Identify which cell holds the provided text, then report its [x, y] central coordinate. 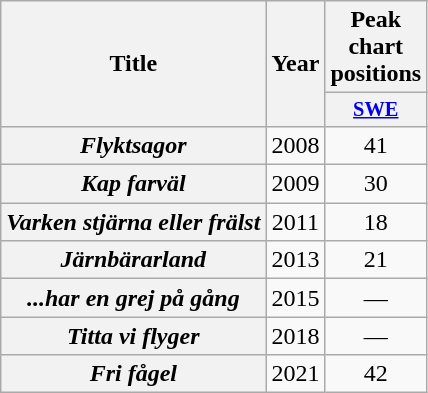
Järnbärarland [134, 260]
Titta vi flyger [134, 336]
42 [376, 374]
Peak chart positions [376, 47]
30 [376, 184]
2008 [296, 145]
SWE [376, 110]
Year [296, 64]
Varken stjärna eller frälst [134, 222]
Kap farväl [134, 184]
...har en grej på gång [134, 298]
2015 [296, 298]
2011 [296, 222]
2013 [296, 260]
18 [376, 222]
2018 [296, 336]
2009 [296, 184]
2021 [296, 374]
Fri fågel [134, 374]
41 [376, 145]
Title [134, 64]
21 [376, 260]
Flyktsagor [134, 145]
